Capture the cell that displays the provided text and extract its [x, y] central coordinate. 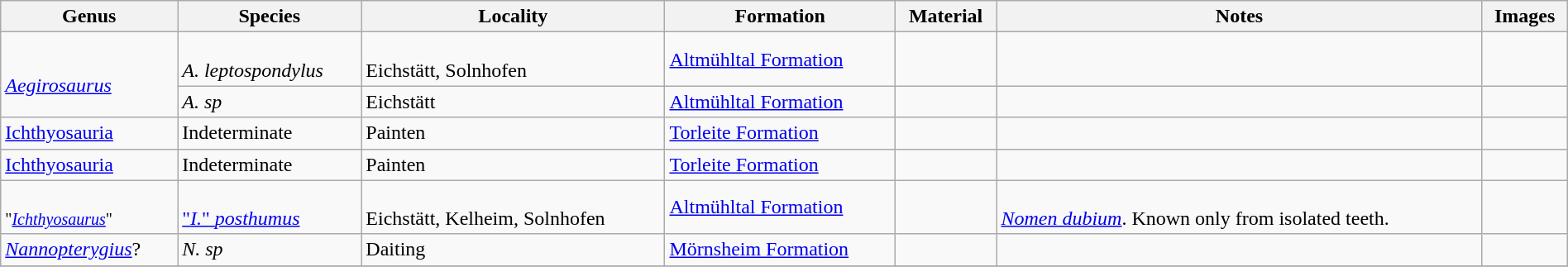
Locality [513, 17]
Formation [780, 17]
Aegirosaurus [89, 74]
Daiting [513, 250]
Eichstätt, Solnhofen [513, 60]
Nannopterygius? [89, 250]
Eichstätt [513, 102]
Images [1525, 17]
Genus [89, 17]
A. leptospondylus [270, 60]
Species [270, 17]
Eichstätt, Kelheim, Solnhofen [513, 207]
A. sp [270, 102]
Material [946, 17]
N. sp [270, 250]
Nomen dubium. Known only from isolated teeth. [1239, 207]
Notes [1239, 17]
"I." posthumus [270, 207]
Mörnsheim Formation [780, 250]
"Ichthyosaurus" [89, 207]
